Capture the cell that displays the provided text and extract its [X, Y] central coordinate. 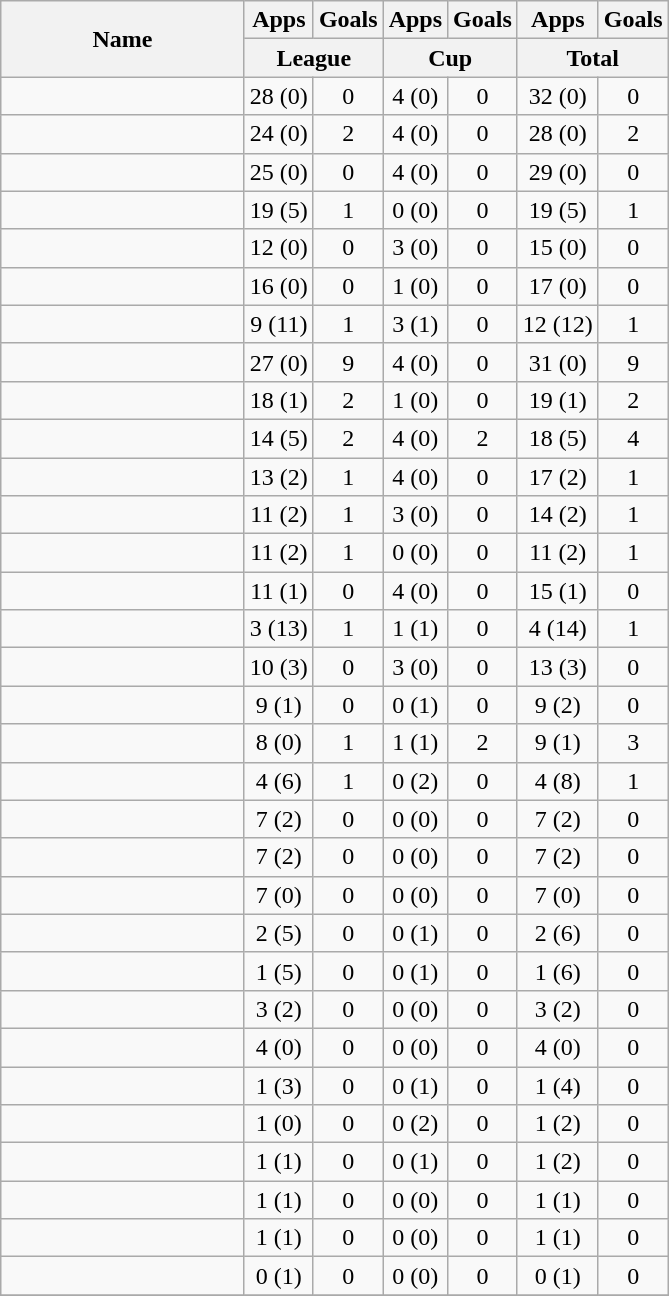
1 (5) [278, 971]
8 (0) [278, 743]
4 [633, 438]
24 (0) [278, 134]
Name [123, 39]
29 (0) [558, 172]
25 (0) [278, 172]
2 (5) [278, 933]
19 (1) [558, 400]
17 (0) [558, 286]
15 (0) [558, 248]
1 (6) [558, 971]
1 (4) [558, 1085]
4 (6) [278, 781]
18 (5) [558, 438]
Total [592, 58]
League [314, 58]
14 (2) [558, 515]
11 (1) [278, 591]
12 (12) [558, 324]
Cup [450, 58]
2 (6) [558, 933]
4 (8) [558, 781]
32 (0) [558, 96]
3 (1) [415, 324]
27 (0) [278, 362]
15 (1) [558, 591]
3 (13) [278, 629]
9 (11) [278, 324]
31 (0) [558, 362]
10 (3) [278, 667]
17 (2) [558, 477]
16 (0) [278, 286]
4 (14) [558, 629]
18 (1) [278, 400]
12 (0) [278, 248]
13 (3) [558, 667]
3 [633, 743]
13 (2) [278, 477]
9 (2) [558, 705]
1 (3) [278, 1085]
14 (5) [278, 438]
